Find where the given text appears and provide that cell's center as (x, y) coordinate. 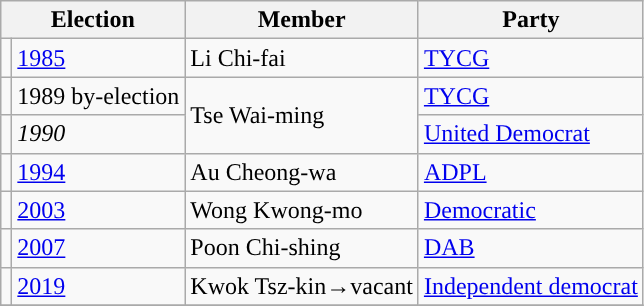
1989 by-election (98, 96)
Poon Chi-shing (302, 248)
2019 (98, 286)
1985 (98, 58)
United Democrat (530, 134)
ADPL (530, 172)
DAB (530, 248)
1990 (98, 134)
2003 (98, 210)
2007 (98, 248)
Democratic (530, 210)
Member (302, 20)
1994 (98, 172)
Independent democrat (530, 286)
Kwok Tsz-kin→vacant (302, 286)
Li Chi-fai (302, 58)
Au Cheong-wa (302, 172)
Tse Wai-ming (302, 115)
Wong Kwong-mo (302, 210)
Election (93, 20)
Party (530, 20)
